Provide the [x, y] coordinate of the cell's center where the given text is located.  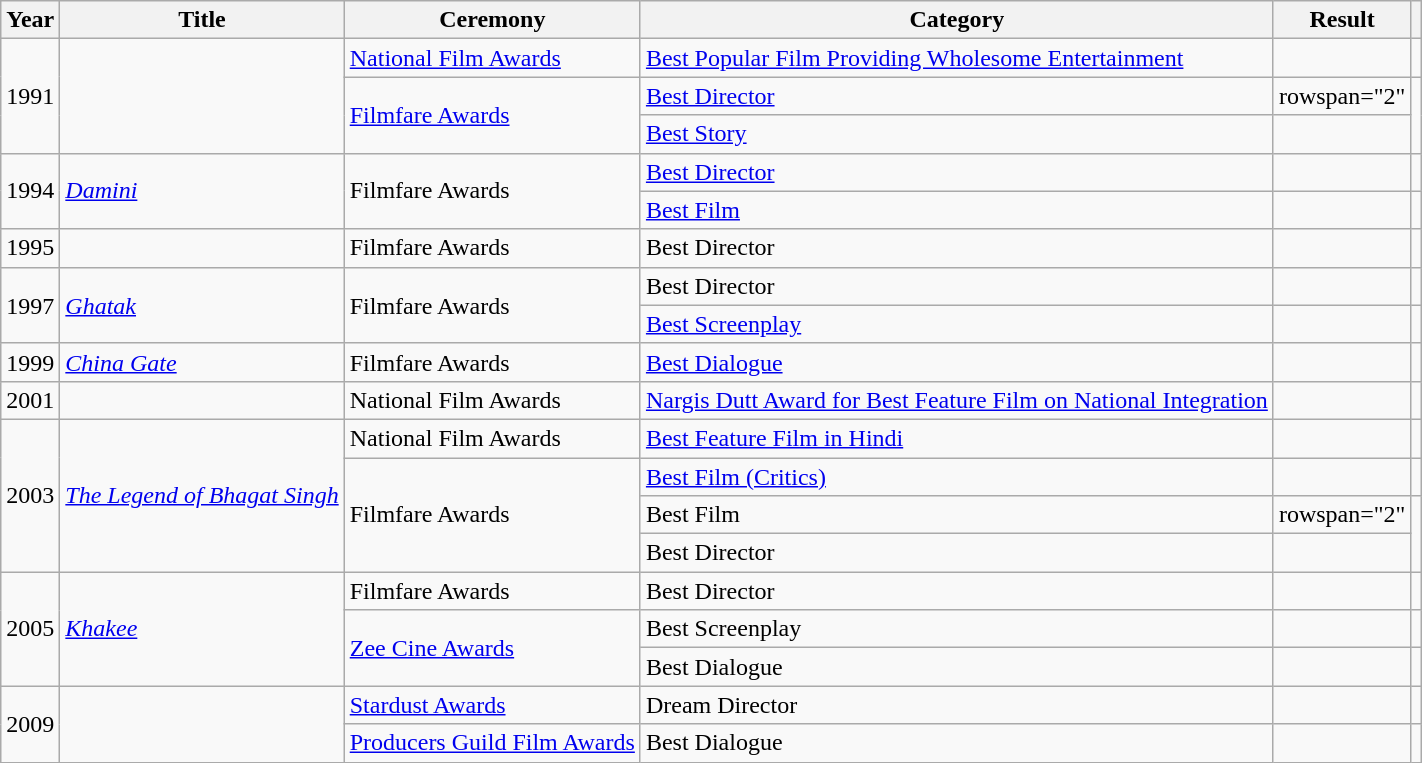
Khakee [202, 629]
Best Story [956, 134]
Damini [202, 191]
Year [30, 20]
Nargis Dutt Award for Best Feature Film on National Integration [956, 400]
Best Feature Film in Hindi [956, 438]
Stardust Awards [492, 705]
1994 [30, 191]
2009 [30, 724]
1999 [30, 362]
China Gate [202, 362]
2001 [30, 400]
1991 [30, 96]
1995 [30, 248]
Title [202, 20]
Zee Cine Awards [492, 648]
Category [956, 20]
Best Film (Critics) [956, 477]
2005 [30, 629]
Dream Director [956, 705]
2003 [30, 495]
The Legend of Bhagat Singh [202, 495]
Ceremony [492, 20]
Result [1342, 20]
Producers Guild Film Awards [492, 743]
Ghatak [202, 305]
1997 [30, 305]
Best Popular Film Providing Wholesome Entertainment [956, 58]
